Locate the cell with the specified text and output its (x, y) center coordinate. 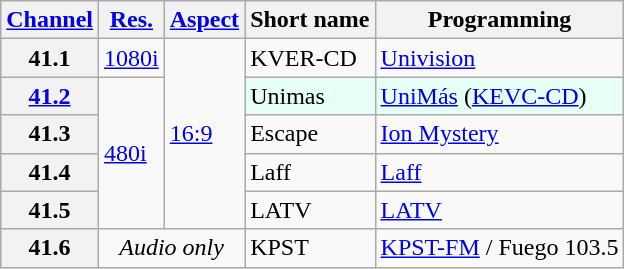
Res. (132, 20)
41.1 (50, 58)
1080i (132, 58)
Programming (500, 20)
41.6 (50, 248)
41.2 (50, 96)
Unimas (310, 96)
Channel (50, 20)
16:9 (204, 134)
Univision (500, 58)
UniMás (KEVC-CD) (500, 96)
480i (132, 153)
41.4 (50, 172)
KPST-FM / Fuego 103.5 (500, 248)
Audio only (172, 248)
Short name (310, 20)
Aspect (204, 20)
Escape (310, 134)
KPST (310, 248)
Ion Mystery (500, 134)
41.5 (50, 210)
41.3 (50, 134)
KVER-CD (310, 58)
